Identify which cell holds the provided text, then report its [x, y] central coordinate. 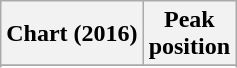
Chart (2016) [72, 34]
Peak position [189, 34]
